Locate the cell with the specified text and output its (X, Y) center coordinate. 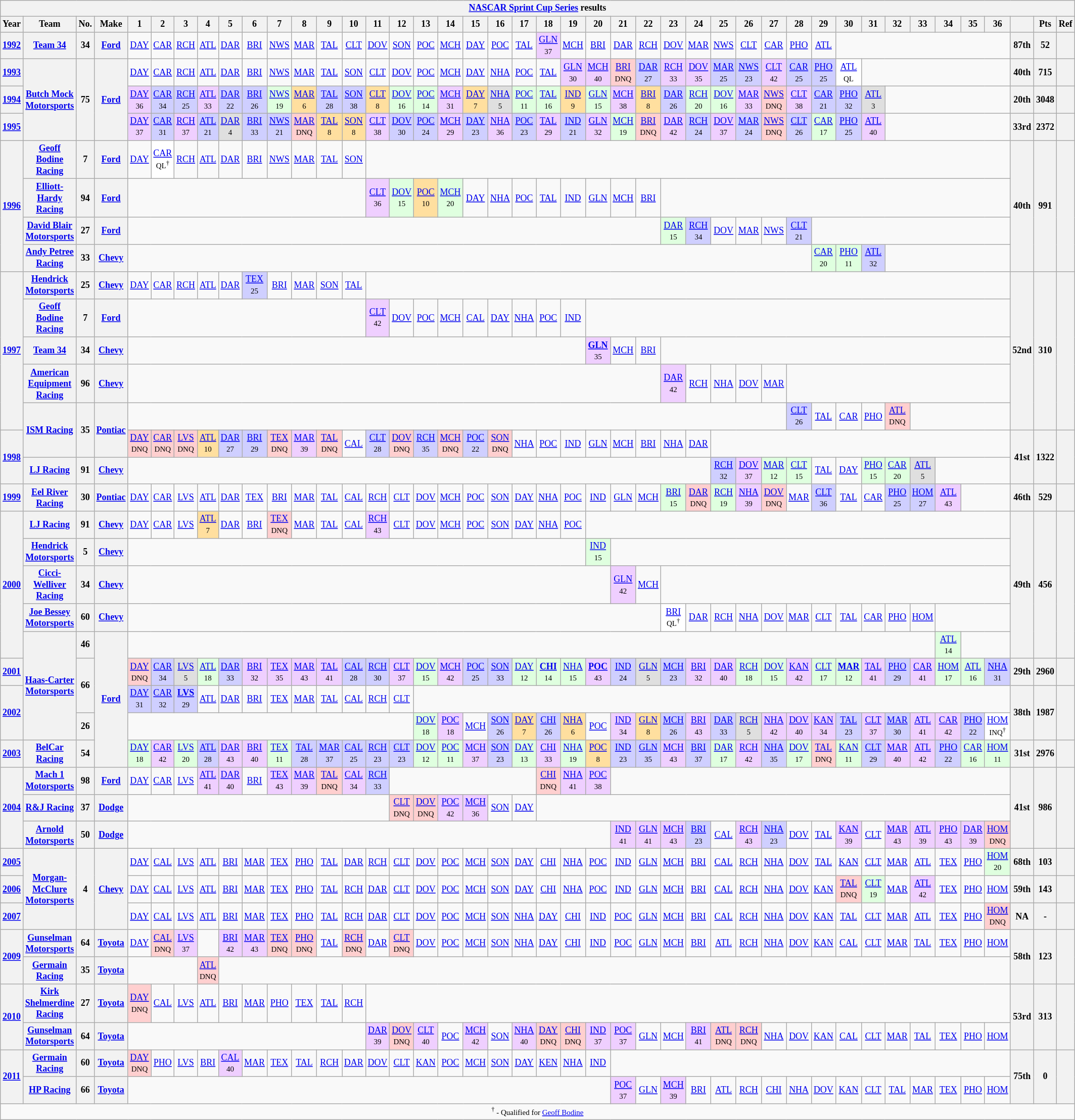
75th (1022, 1077)
DAR26 (673, 100)
529 (1045, 498)
ISM Racing (50, 429)
15 (476, 24)
HOMINQ† (998, 726)
MAR6 (304, 100)
MCH37 (476, 754)
CAR16 (973, 754)
POC14 (426, 100)
MAR24 (749, 127)
TEX43 (279, 781)
CHI14 (548, 672)
KAN39 (849, 835)
MCH29 (450, 127)
54 (85, 754)
RCH5 (749, 726)
20 (598, 24)
19 (573, 24)
NHA15 (573, 672)
NA (1022, 916)
NHA31 (998, 672)
Cicci-Welliver Racing (50, 585)
9 (330, 24)
32 (898, 24)
143 (1045, 889)
POC22 (476, 444)
PHO43 (948, 835)
IND9 (573, 100)
33rd (1022, 127)
8 (304, 24)
PHO32 (849, 100)
NHA39 (749, 498)
TEX25 (255, 285)
POC25 (476, 672)
Kirk Shelmerdine Racing (50, 1003)
Year (12, 24)
313 (1045, 1017)
3 (186, 24)
1322 (1045, 457)
715 (1045, 73)
CAR31 (163, 127)
PHO15 (873, 470)
HP Racing (50, 1090)
IND23 (623, 754)
103 (1045, 862)
DAY13 (524, 754)
CAL40 (230, 1063)
RCH25 (186, 100)
24 (698, 24)
GLN5 (648, 672)
IND21 (573, 127)
TAL8 (330, 127)
RCH42 (749, 754)
46th (1022, 498)
SON8 (354, 127)
13 (426, 24)
PHO11 (849, 258)
CARQL† (163, 160)
2007 (12, 916)
SON38 (354, 100)
Morgan-McClure Motorsports (50, 889)
1987 (1045, 713)
CAL34 (354, 781)
R&J Racing (50, 808)
2003 (12, 754)
29th (1022, 672)
- (1045, 916)
ATL43 (948, 498)
68th (1022, 862)
CLT21 (799, 231)
ATL18 (208, 672)
BRI15 (673, 498)
1998 (12, 457)
NHA23 (774, 835)
RCH23 (378, 754)
29 (823, 24)
CAR41 (923, 672)
36 (998, 24)
Eel River Racing (50, 498)
Team (50, 24)
BRI23 (698, 835)
2372 (1045, 127)
BelCar Racing (50, 754)
986 (1045, 807)
TAL29 (548, 127)
DARDNQ (698, 498)
991 (1045, 206)
LVS29 (186, 699)
CHI33 (548, 754)
NWS23 (749, 73)
DOV12 (426, 754)
CLT8 (378, 100)
DAR43 (230, 754)
Arnold Motorsports (50, 835)
ATL40 (873, 127)
ATL21 (208, 127)
SON23 (500, 754)
2009 (12, 957)
ATL14 (948, 645)
BRI41 (698, 1036)
KAN34 (823, 726)
SONDNQ (500, 444)
CLT19 (873, 889)
NHA40 (524, 1036)
2006 (12, 889)
ATL32 (873, 258)
Elliott-Hardy Racing (50, 198)
50 (85, 835)
IND24 (623, 672)
HOM11 (998, 754)
RCH18 (749, 672)
TAL16 (548, 100)
BRI33 (255, 127)
POC8 (598, 754)
2005 (12, 862)
RCH34 (698, 231)
MCH36 (476, 808)
DAY12 (524, 672)
BRI26 (255, 100)
52 (1045, 45)
1996 (12, 206)
LVS5 (186, 672)
1 (139, 24)
BRI8 (648, 100)
RCH35 (426, 444)
TEX35 (279, 672)
CAL25 (354, 754)
DAY36 (139, 100)
ATL28 (208, 754)
22 (648, 24)
2000 (12, 585)
MAR33 (749, 100)
ATL33 (208, 100)
IND41 (623, 835)
RCH24 (698, 127)
CAR25 (799, 73)
DAR17 (724, 754)
3048 (1045, 100)
Pts (1045, 24)
2002 (12, 713)
IND37 (598, 1036)
59th (1022, 889)
MCH31 (450, 100)
2 (163, 24)
MAR25 (724, 73)
96 (85, 383)
11 (378, 24)
CLT23 (402, 754)
DAR15 (673, 231)
IND15 (598, 552)
Joe Bessey Motorsports (50, 617)
DOV17 (799, 754)
DOV18 (426, 726)
CLT29 (873, 754)
GLN15 (598, 100)
6 (255, 24)
RCH20 (698, 100)
MCH38 (623, 100)
DAY37 (139, 127)
CLT15 (799, 470)
NHA36 (500, 127)
American Equipment Racing (50, 383)
GLN37 (548, 45)
POC38 (598, 781)
12 (402, 24)
ATLQL (849, 73)
POC24 (426, 127)
NWS19 (279, 100)
1992 (12, 45)
Make (111, 24)
NHA5 (500, 100)
CLT28 (378, 444)
CAR17 (823, 127)
DAY31 (139, 699)
10 (354, 24)
GLN30 (573, 73)
98 (85, 781)
18 (548, 24)
CALDNQ (163, 943)
DOV40 (799, 726)
49th (1022, 585)
123 (1045, 957)
1993 (12, 73)
1995 (12, 127)
1999 (12, 498)
2960 (1045, 672)
DOV35 (698, 73)
BRI42 (230, 943)
BRI43 (698, 726)
IND34 (623, 726)
PHO29 (898, 672)
CLT40 (426, 1036)
HOM20 (998, 862)
0 (1045, 1077)
87th (1022, 45)
CLT17 (823, 672)
NHA42 (774, 726)
POC18 (450, 726)
CARDNQ (163, 444)
HOM27 (923, 498)
31st (1022, 754)
BRI37 (698, 754)
46 (85, 645)
28 (799, 24)
RCH37 (186, 127)
HOM17 (948, 672)
MCHDNQ (450, 444)
GLN8 (648, 726)
20th (1022, 100)
POC10 (426, 198)
21 (623, 24)
14 (450, 24)
CHI26 (548, 726)
CAR32 (163, 699)
MAR40 (898, 754)
David Blair Motorsports (50, 231)
MCH23 (673, 672)
LVS37 (186, 943)
DOV30 (402, 127)
TEX11 (279, 754)
38th (1022, 713)
2011 (12, 1077)
31 (873, 24)
CAL28 (354, 672)
52nd (1022, 351)
PHODNQ (304, 943)
POC42 (450, 808)
ATL16 (973, 672)
37 (85, 808)
ATL3 (873, 100)
GLN41 (648, 835)
KEN (548, 1063)
NASCAR Sprint Cup Series results (538, 8)
POC23 (524, 127)
LVSDNQ (186, 444)
BRIQL† (673, 617)
MCH26 (673, 726)
CAR21 (823, 100)
SON26 (500, 726)
2976 (1045, 754)
NHA35 (774, 754)
1994 (12, 100)
GLN42 (623, 585)
BRI40 (255, 754)
456 (1045, 585)
ATL7 (208, 525)
ATL39 (923, 835)
DAY23 (476, 127)
DAR22 (230, 100)
1997 (12, 351)
310 (1045, 351)
94 (85, 198)
MCH20 (450, 198)
MCH40 (598, 73)
MCH19 (623, 127)
NHA41 (573, 781)
BRI29 (255, 444)
RCH30 (378, 672)
Ref (1065, 24)
17 (524, 24)
NHA6 (573, 726)
2010 (12, 1017)
2001 (12, 672)
53rd (1022, 1017)
Andy Petree Racing (50, 258)
† - Qualified for Geoff Bodine (538, 1112)
23 (673, 24)
Butch Mock Motorsports (50, 100)
58th (1022, 957)
MAR30 (898, 726)
Haas-Carter Motorsports (50, 686)
SON33 (500, 672)
No. (85, 24)
ATL5 (923, 470)
RCH19 (724, 498)
KAN11 (849, 754)
MCH39 (673, 1090)
TAL23 (849, 726)
NWS21 (279, 127)
LVS20 (186, 754)
ATL10 (208, 444)
16 (500, 24)
GLN32 (598, 127)
75 (85, 100)
DAY18 (139, 754)
MARDNQ (304, 127)
2004 (12, 807)
RCH32 (724, 470)
DAR4 (230, 127)
MAR37 (330, 754)
POC43 (598, 672)
KAN42 (799, 672)
Mach 1 Motorsports (50, 781)
NHA19 (573, 754)
